Identify which cell holds the provided text, then report its (X, Y) central coordinate. 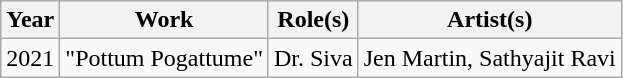
Role(s) (313, 20)
Year (30, 20)
2021 (30, 58)
Artist(s) (490, 20)
Work (164, 20)
"Pottum Pogattume" (164, 58)
Jen Martin, Sathyajit Ravi (490, 58)
Dr. Siva (313, 58)
